Pinpoint the cell where the given text exists, returning its (X, Y) midpoint coordinate. 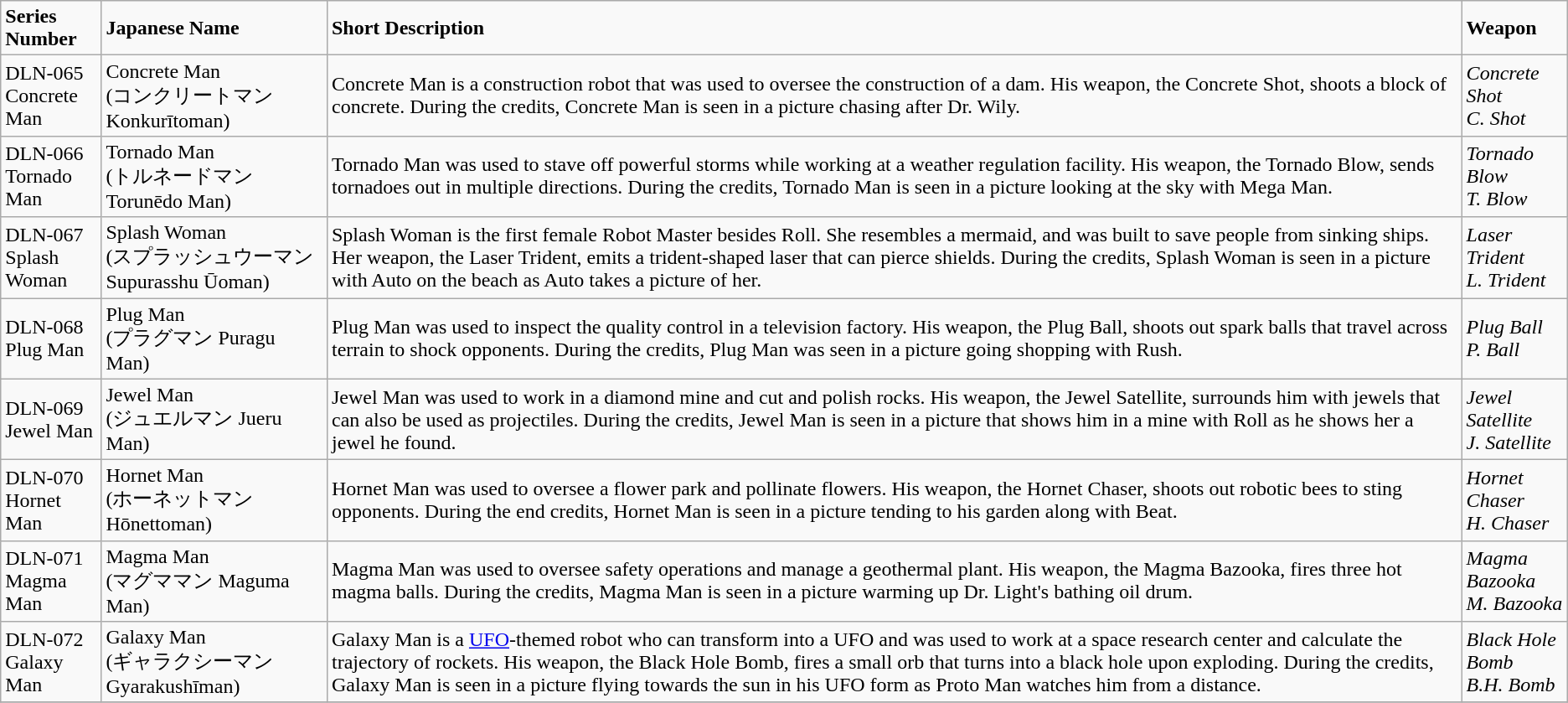
DLN-066Tornado Man (51, 176)
Concrete Man(コンクリートマン Konkurītoman) (214, 96)
Japanese Name (214, 28)
DLN-072Galaxy Man (51, 662)
DLN-065Concrete Man (51, 96)
Series Number (51, 28)
Hornet Man(ホーネットマン Hōnettoman) (214, 501)
Black Hole BombB.H. Bomb (1514, 662)
Jewel SatelliteJ. Satellite (1514, 419)
Laser TridentL. Trident (1514, 258)
Tornado BlowT. Blow (1514, 176)
Short Description (895, 28)
Galaxy Man(ギャラクシーマン Gyarakushīman) (214, 662)
Magma BazookaM. Bazooka (1514, 582)
Plug BallP. Ball (1514, 339)
Tornado Man(トルネードマン Torunēdo Man) (214, 176)
DLN-069Jewel Man (51, 419)
Concrete ShotC. Shot (1514, 96)
DLN-071Magma Man (51, 582)
DLN-067Splash Woman (51, 258)
Plug Man(プラグマン Puragu Man) (214, 339)
Splash Woman(スプラッシュウーマン Supurasshu Ūoman) (214, 258)
Weapon (1514, 28)
Jewel Man(ジュエルマン Jueru Man) (214, 419)
Hornet ChaserH. Chaser (1514, 501)
DLN-070Hornet Man (51, 501)
DLN-068Plug Man (51, 339)
Magma Man(マグママン Maguma Man) (214, 582)
